Provide the [x, y] coordinate of the cell's center where the given text is located.  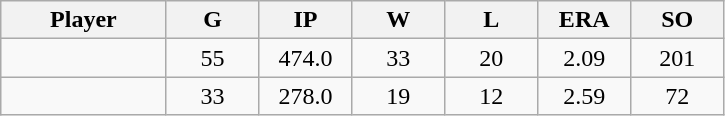
55 [212, 58]
G [212, 20]
Player [84, 20]
20 [492, 58]
SO [678, 20]
2.59 [584, 96]
W [398, 20]
201 [678, 58]
19 [398, 96]
278.0 [306, 96]
474.0 [306, 58]
72 [678, 96]
12 [492, 96]
IP [306, 20]
L [492, 20]
ERA [584, 20]
2.09 [584, 58]
